Detect which cell encompasses the target text, then output its (X, Y) center coordinate. 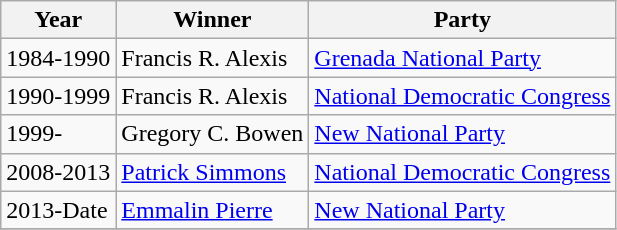
1999- (58, 134)
Grenada National Party (462, 58)
Gregory C. Bowen (212, 134)
1984-1990 (58, 58)
2008-2013 (58, 172)
Party (462, 20)
Year (58, 20)
Patrick Simmons (212, 172)
1990-1999 (58, 96)
2013-Date (58, 210)
Winner (212, 20)
Emmalin Pierre (212, 210)
